Detect which cell encompasses the target text, then output its (X, Y) center coordinate. 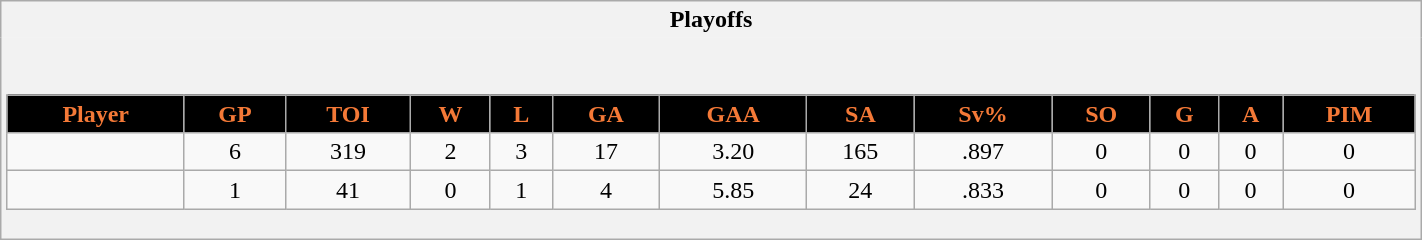
A (1250, 114)
GA (606, 114)
Player (96, 114)
17 (606, 152)
24 (860, 190)
Playoffs (711, 20)
319 (348, 152)
TOI (348, 114)
.897 (983, 152)
SA (860, 114)
PIM (1349, 114)
SO (1101, 114)
.833 (983, 190)
5.85 (734, 190)
4 (606, 190)
Sv% (983, 114)
GAA (734, 114)
6 (234, 152)
3 (521, 152)
L (521, 114)
Player GP TOI W L GA GAA SA Sv% SO G A PIM 6 319 2 3 17 3.20 165 .897 0 0 0 0 1 41 0 1 4 5.85 24 .833 0 0 0 0 (711, 138)
W (450, 114)
2 (450, 152)
G (1184, 114)
3.20 (734, 152)
41 (348, 190)
165 (860, 152)
GP (234, 114)
